Search for the cell housing the specified text and yield its [X, Y] center coordinate. 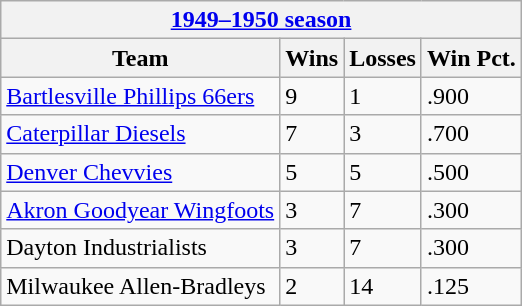
Milwaukee Allen-Bradleys [140, 286]
2 [312, 286]
.125 [471, 286]
Denver Chevvies [140, 172]
Team [140, 58]
.700 [471, 134]
14 [383, 286]
Akron Goodyear Wingfoots [140, 210]
.900 [471, 96]
Wins [312, 58]
Losses [383, 58]
Dayton Industrialists [140, 248]
Caterpillar Diesels [140, 134]
.500 [471, 172]
9 [312, 96]
Win Pct. [471, 58]
Bartlesville Phillips 66ers [140, 96]
1949–1950 season [262, 20]
1 [383, 96]
